Pinpoint the cell where the given text exists, returning its (X, Y) midpoint coordinate. 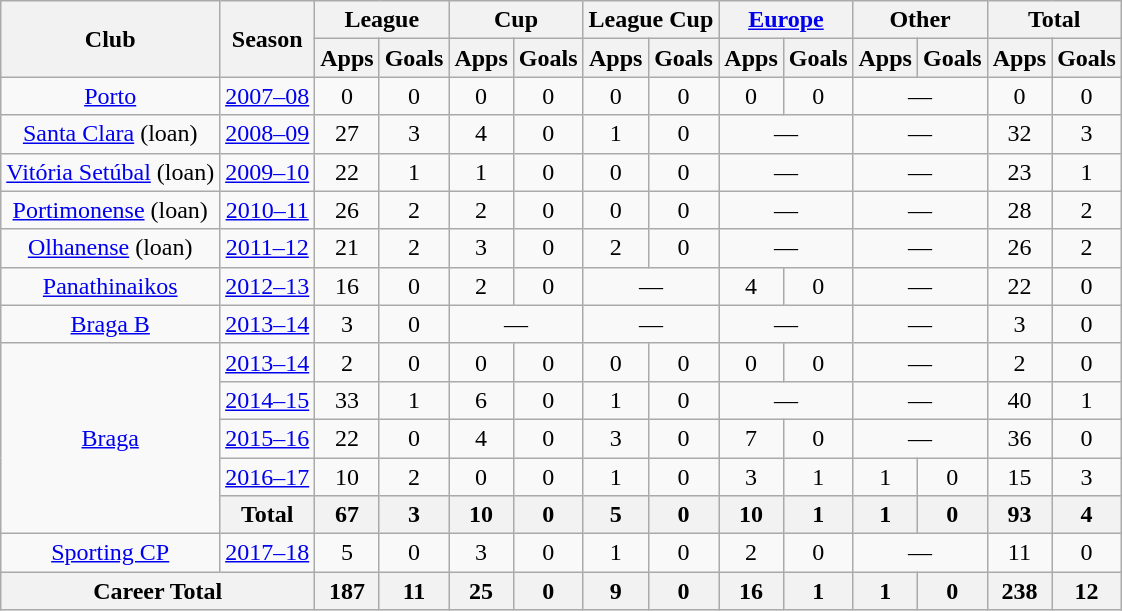
67 (347, 515)
Braga (110, 438)
2014–15 (268, 400)
15 (1019, 477)
23 (1019, 172)
Olhanense (loan) (110, 248)
2007–08 (268, 96)
6 (481, 400)
93 (1019, 515)
9 (616, 591)
2016–17 (268, 477)
Europe (786, 20)
25 (481, 591)
League (382, 20)
Santa Clara (loan) (110, 134)
Cup (516, 20)
40 (1019, 400)
238 (1019, 591)
Club (110, 39)
7 (751, 438)
Portimonense (loan) (110, 210)
Porto (110, 96)
Sporting CP (110, 553)
Vitória Setúbal (loan) (110, 172)
2009–10 (268, 172)
Season (268, 39)
28 (1019, 210)
Other (920, 20)
League Cup (651, 20)
33 (347, 400)
12 (1087, 591)
187 (347, 591)
2010–11 (268, 210)
27 (347, 134)
Career Total (158, 591)
Braga B (110, 324)
2015–16 (268, 438)
21 (347, 248)
32 (1019, 134)
2008–09 (268, 134)
Panathinaikos (110, 286)
36 (1019, 438)
2012–13 (268, 286)
2011–12 (268, 248)
2017–18 (268, 553)
